Provide the [X, Y] coordinate of the cell's center where the given text is located.  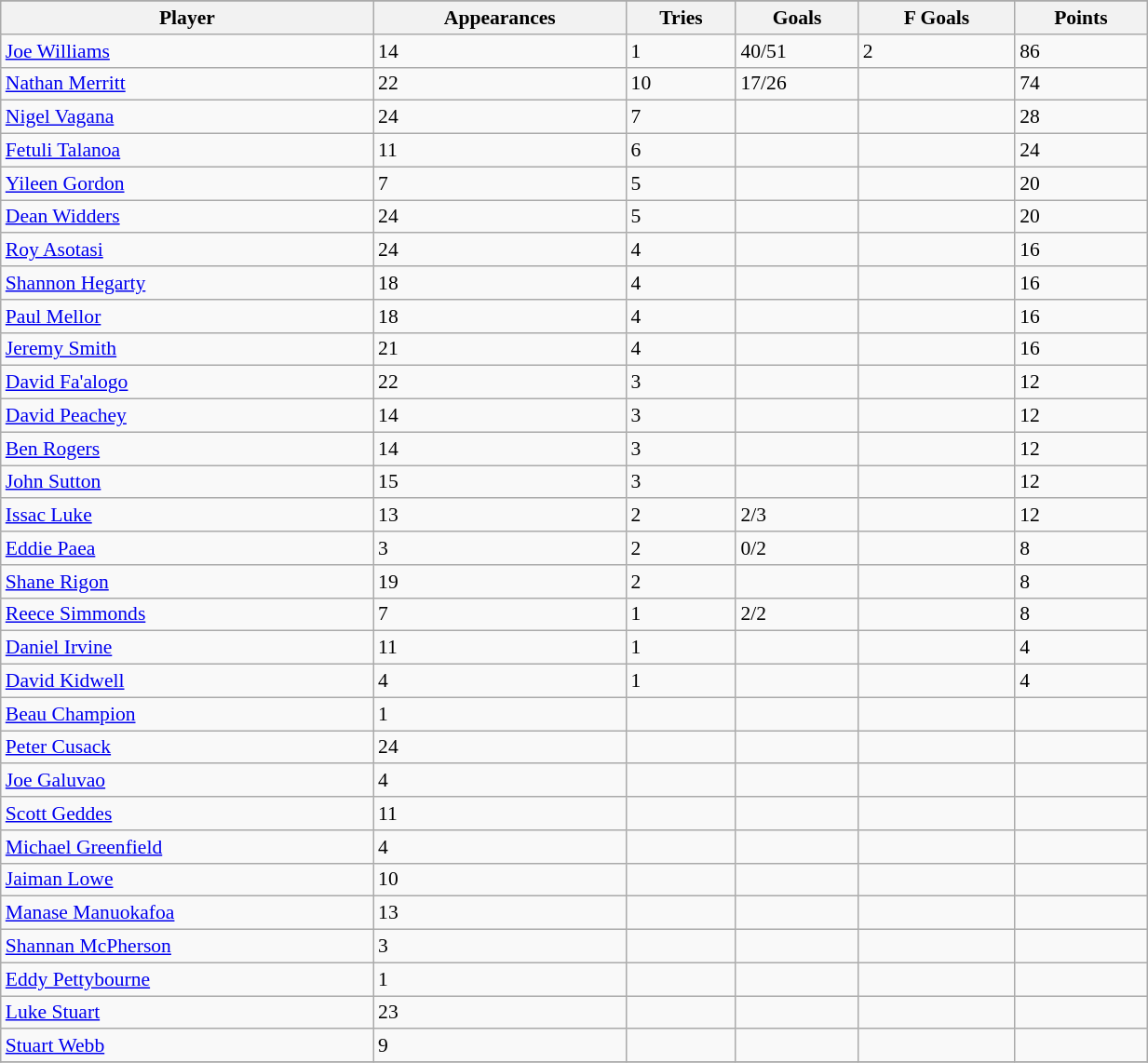
Jeremy Smith [187, 349]
23 [500, 1013]
Yileen Gordon [187, 183]
Goals [797, 18]
19 [500, 582]
David Fa'alogo [187, 383]
Shannan McPherson [187, 947]
Nathan Merritt [187, 84]
Fetuli Talanoa [187, 151]
Daniel Irvine [187, 648]
2/3 [797, 516]
9 [500, 1046]
Player [187, 18]
0/2 [797, 548]
15 [500, 482]
Scott Geddes [187, 814]
Peter Cusack [187, 747]
40/51 [797, 51]
Joe Williams [187, 51]
Michael Greenfield [187, 847]
86 [1080, 51]
17/26 [797, 84]
Issac Luke [187, 516]
Roy Asotasi [187, 250]
6 [682, 151]
Manase Manuokafoa [187, 913]
Luke Stuart [187, 1013]
Stuart Webb [187, 1046]
Jaiman Lowe [187, 880]
Eddie Paea [187, 548]
Paul Mellor [187, 316]
Beau Champion [187, 714]
Appearances [500, 18]
Nigel Vagana [187, 117]
Reece Simmonds [187, 614]
Points [1080, 18]
David Peachey [187, 416]
Eddy Pettybourne [187, 979]
Shane Rigon [187, 582]
Tries [682, 18]
David Kidwell [187, 681]
Dean Widders [187, 217]
Shannon Hegarty [187, 283]
Joe Galuvao [187, 781]
74 [1080, 84]
2/2 [797, 614]
28 [1080, 117]
John Sutton [187, 482]
Ben Rogers [187, 449]
21 [500, 349]
F Goals [937, 18]
